Provide the (x, y) coordinate of the cell's center where the given text is located.  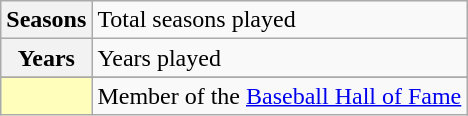
Years (46, 58)
Member of the Baseball Hall of Fame (280, 96)
Seasons (46, 20)
Years played (280, 58)
Total seasons played (280, 20)
